Identify which cell holds the provided text, then report its [X, Y] central coordinate. 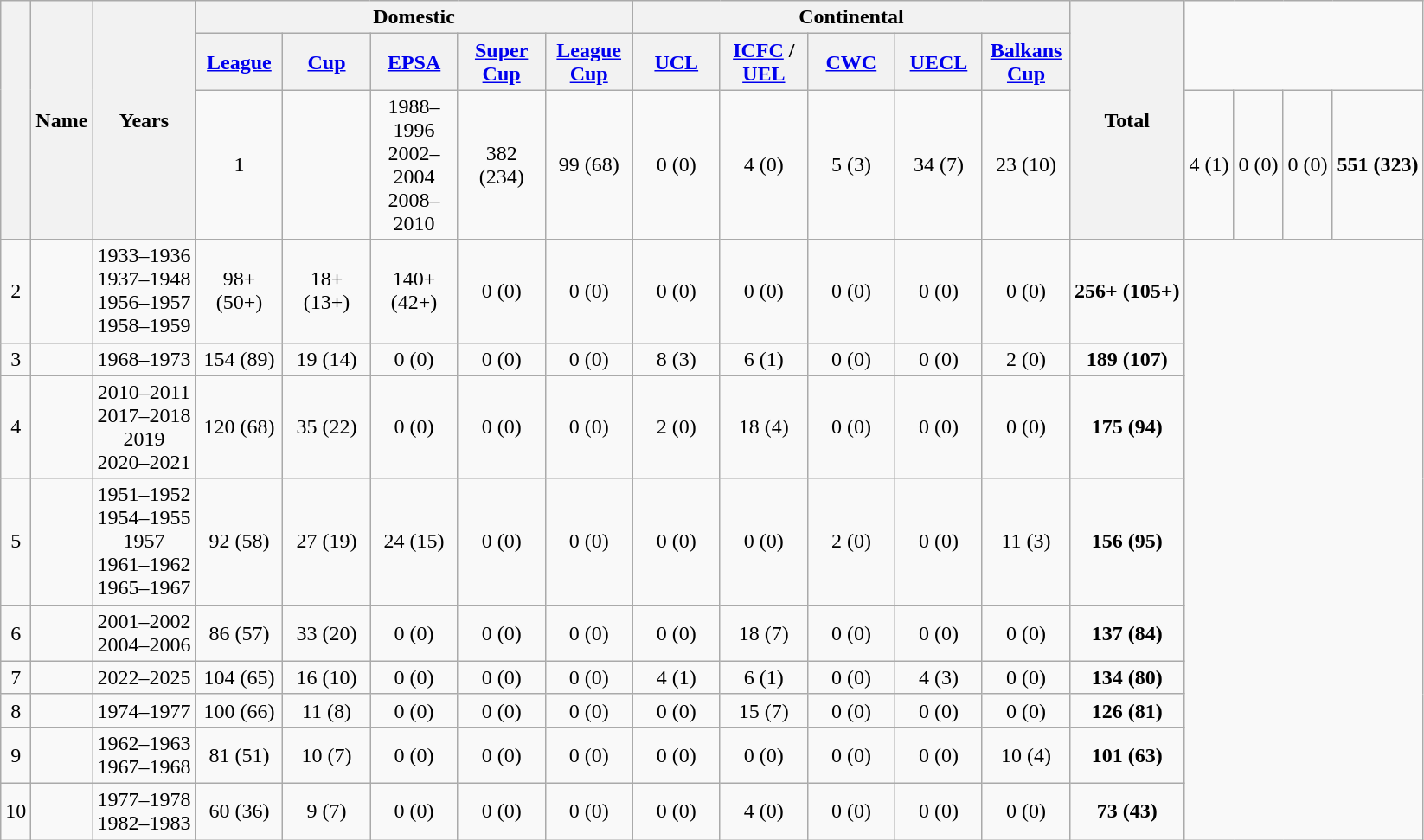
11 (8) [327, 710]
10 (7) [327, 754]
81 (51) [239, 754]
126 (81) [1127, 710]
9 (7) [327, 811]
Name [62, 120]
27 (19) [327, 542]
Super Cup [502, 62]
2022–2025 [144, 677]
175 (94) [1127, 427]
4 [16, 427]
8 (3) [677, 359]
382 (234) [502, 164]
98+ (50+) [239, 291]
3 [16, 359]
134 (80) [1127, 677]
Domestic [414, 17]
34 (7) [938, 164]
15 (7) [763, 710]
EPSA [414, 62]
2001–20022004–2006 [144, 633]
10 (4) [1026, 754]
23 (10) [1026, 164]
4 (3) [938, 677]
256+ (105+) [1127, 291]
2 [16, 291]
UECL [938, 62]
100 (66) [239, 710]
Total [1127, 120]
UCL [677, 62]
33 (20) [327, 633]
18+ (13+) [327, 291]
140+ (42+) [414, 291]
86 (57) [239, 633]
1968–1973 [144, 359]
1 [239, 164]
Cup [327, 62]
9 [16, 754]
19 (14) [327, 359]
73 (43) [1127, 811]
156 (95) [1127, 542]
8 [16, 710]
Balkans Cup [1026, 62]
7 [16, 677]
6 [16, 633]
1974–1977 [144, 710]
1951–19521954–195519571961–19621965–1967 [144, 542]
5 (3) [851, 164]
1962–19631967–1968 [144, 754]
101 (63) [1127, 754]
35 (22) [327, 427]
1977–19781982–1983 [144, 811]
2010–20112017–201820192020–2021 [144, 427]
Continental [851, 17]
120 (68) [239, 427]
CWC [851, 62]
189 (107) [1127, 359]
1933–19361937–19481956–19571958–1959 [144, 291]
18 (4) [763, 427]
Years [144, 120]
137 (84) [1127, 633]
11 (3) [1026, 542]
551 (323) [1377, 164]
League Cup [588, 62]
60 (36) [239, 811]
16 (10) [327, 677]
99 (68) [588, 164]
154 (89) [239, 359]
104 (65) [239, 677]
10 [16, 811]
24 (15) [414, 542]
ICFC / UEL [763, 62]
18 (7) [763, 633]
92 (58) [239, 542]
1988–19962002–20042008–2010 [414, 164]
League [239, 62]
5 [16, 542]
